Return (x, y) of the center of cell containing provided text 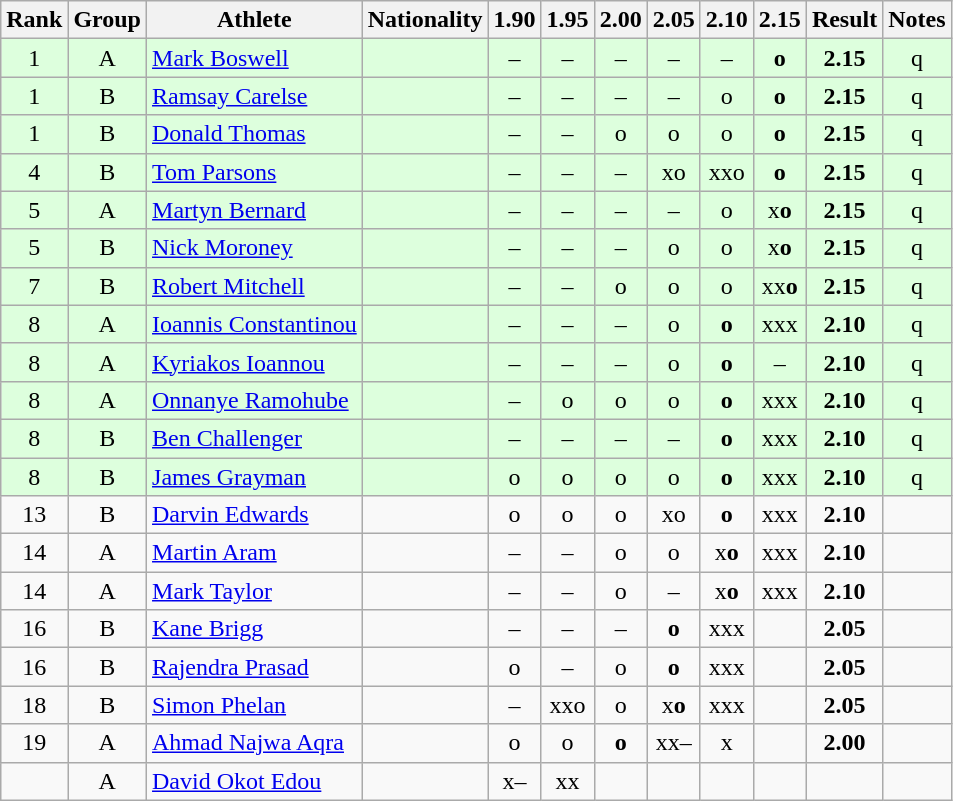
Onnanye Ramohube (255, 400)
x (726, 743)
18 (34, 705)
Notes (917, 20)
Mark Taylor (255, 591)
Nick Moroney (255, 248)
Martyn Bernard (255, 210)
Nationality (425, 20)
Ahmad Najwa Aqra (255, 743)
Ramsay Carelse (255, 96)
Martin Aram (255, 553)
Tom Parsons (255, 172)
19 (34, 743)
Rajendra Prasad (255, 667)
Athlete (255, 20)
Kyriakos Ioannou (255, 362)
Ioannis Constantinou (255, 324)
David Okot Edou (255, 781)
7 (34, 286)
Mark Boswell (255, 58)
Ben Challenger (255, 438)
xx (568, 781)
1.90 (514, 20)
Rank (34, 20)
Donald Thomas (255, 134)
1.95 (568, 20)
x– (514, 781)
Result (844, 20)
Simon Phelan (255, 705)
Darvin Edwards (255, 515)
13 (34, 515)
Group (108, 20)
4 (34, 172)
xx– (674, 743)
Kane Brigg (255, 629)
James Grayman (255, 477)
Robert Mitchell (255, 286)
